Return [X, Y] of the center of cell containing provided text 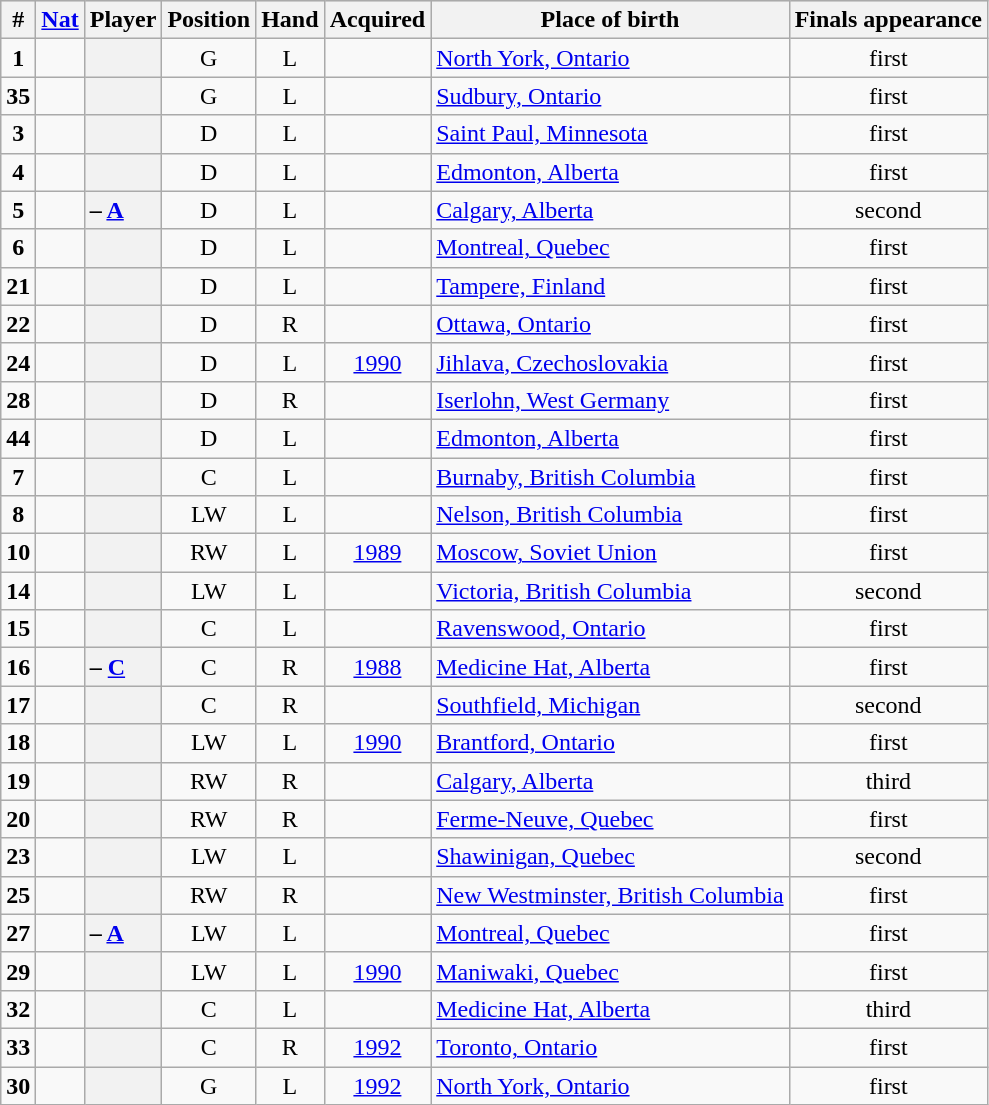
4 [18, 172]
Finals appearance [888, 20]
– C [123, 667]
Ferme-Neuve, Quebec [610, 819]
23 [18, 857]
30 [18, 1085]
19 [18, 781]
Moscow, Soviet Union [610, 553]
10 [18, 553]
35 [18, 96]
# [18, 20]
Ravenswood, Ontario [610, 629]
27 [18, 933]
Acquired [378, 20]
5 [18, 210]
22 [18, 324]
3 [18, 134]
44 [18, 438]
21 [18, 286]
Jihlava, Czechoslovakia [610, 362]
Southfield, Michigan [610, 705]
Brantford, Ontario [610, 743]
17 [18, 705]
New Westminster, British Columbia [610, 895]
Nat [60, 20]
29 [18, 971]
Saint Paul, Minnesota [610, 134]
Place of birth [610, 20]
15 [18, 629]
Maniwaki, Quebec [610, 971]
Burnaby, British Columbia [610, 477]
Player [123, 20]
1989 [378, 553]
1 [18, 58]
Victoria, British Columbia [610, 591]
28 [18, 400]
7 [18, 477]
Tampere, Finland [610, 286]
33 [18, 1047]
Ottawa, Ontario [610, 324]
14 [18, 591]
20 [18, 819]
32 [18, 1009]
Nelson, British Columbia [610, 515]
Sudbury, Ontario [610, 96]
Toronto, Ontario [610, 1047]
Iserlohn, West Germany [610, 400]
Hand [290, 20]
1988 [378, 667]
Shawinigan, Quebec [610, 857]
25 [18, 895]
8 [18, 515]
16 [18, 667]
18 [18, 743]
Position [209, 20]
6 [18, 248]
24 [18, 362]
